Capture the cell that displays the provided text and extract its [X, Y] central coordinate. 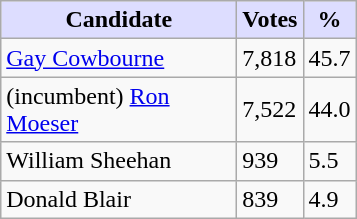
Votes [270, 20]
Gay Cowbourne [119, 58]
939 [270, 161]
839 [270, 199]
44.0 [330, 110]
4.9 [330, 199]
7,522 [270, 110]
Donald Blair [119, 199]
7,818 [270, 58]
5.5 [330, 161]
% [330, 20]
45.7 [330, 58]
(incumbent) Ron Moeser [119, 110]
William Sheehan [119, 161]
Candidate [119, 20]
